From the cell containing the given text, extract its center point as [X, Y] coordinate. 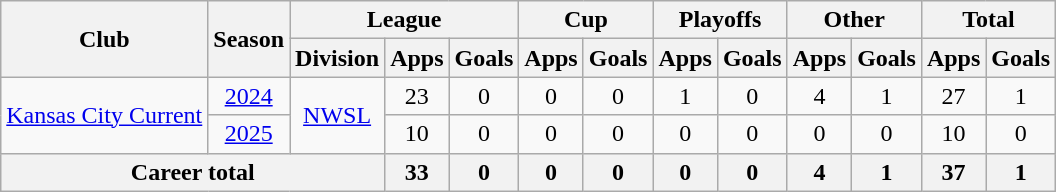
League [404, 20]
NWSL [338, 115]
Season [249, 39]
Career total [193, 172]
Playoffs [720, 20]
37 [953, 172]
Other [854, 20]
2024 [249, 96]
Division [338, 58]
2025 [249, 134]
Total [988, 20]
33 [417, 172]
Cup [586, 20]
27 [953, 96]
Club [104, 39]
Kansas City Current [104, 115]
23 [417, 96]
